Search for the cell housing the specified text and yield its [x, y] center coordinate. 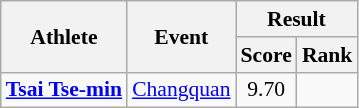
Changquan [181, 90]
Result [297, 19]
Tsai Tse-min [64, 90]
Score [266, 55]
9.70 [266, 90]
Rank [328, 55]
Athlete [64, 36]
Event [181, 36]
